Search for the cell housing the specified text and yield its (x, y) center coordinate. 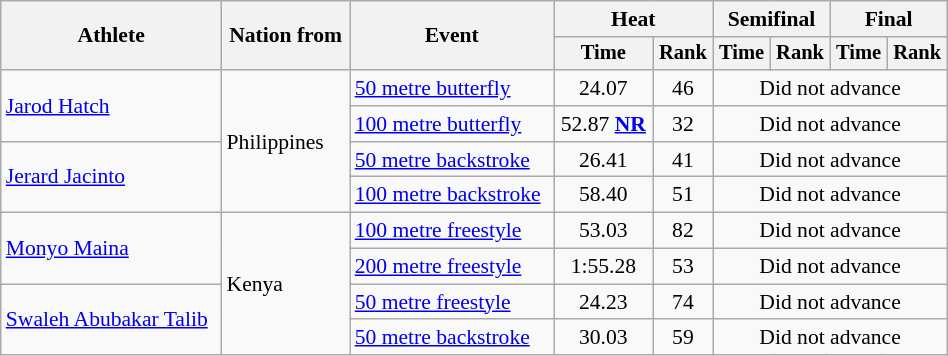
51 (683, 195)
100 metre butterfly (452, 124)
50 metre freestyle (452, 302)
46 (683, 88)
53.03 (604, 231)
Athlete (112, 36)
50 metre butterfly (452, 88)
58.40 (604, 195)
Nation from (286, 36)
59 (683, 338)
Kenya (286, 284)
82 (683, 231)
200 metre freestyle (452, 267)
52.87 NR (604, 124)
Heat (634, 19)
Event (452, 36)
Final (888, 19)
Jarod Hatch (112, 106)
Swaleh Abubakar Talib (112, 320)
Jerard Jacinto (112, 178)
26.41 (604, 160)
1:55.28 (604, 267)
32 (683, 124)
24.23 (604, 302)
53 (683, 267)
100 metre freestyle (452, 231)
41 (683, 160)
Semifinal (772, 19)
Monyo Maina (112, 248)
Philippines (286, 141)
74 (683, 302)
100 metre backstroke (452, 195)
30.03 (604, 338)
24.07 (604, 88)
